Return the (x, y) coordinate for the center point of the cell that contains the specified text.  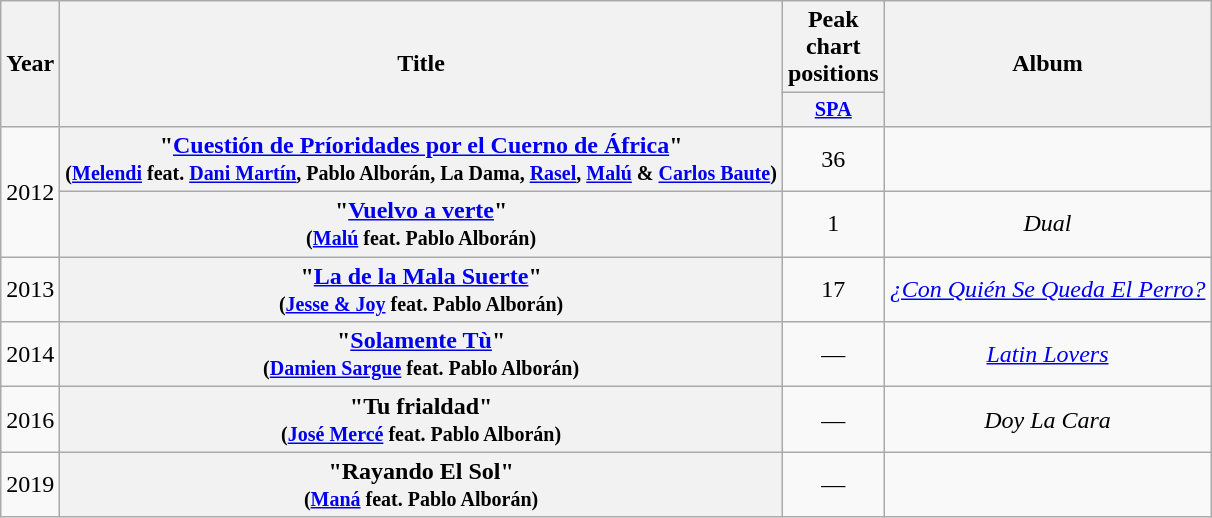
Dual (1048, 224)
2012 (30, 191)
Peak chart positions (833, 47)
Doy La Cara (1048, 420)
"Cuestión de Príoridades por el Cuerno de África"(Melendi feat. Dani Martín, Pablo Alborán, La Dama, Rasel, Malú & Carlos Baute) (422, 158)
2014 (30, 354)
"Solamente Tù"(Damien Sargue feat. Pablo Alborán) (422, 354)
1 (833, 224)
17 (833, 290)
2019 (30, 484)
SPA (833, 110)
"Tu frialdad"(José Mercé feat. Pablo Alborán) (422, 420)
"Rayando El Sol"(Maná feat. Pablo Alborán) (422, 484)
"La de la Mala Suerte"(Jesse & Joy feat. Pablo Alborán) (422, 290)
36 (833, 158)
Album (1048, 64)
Title (422, 64)
"Vuelvo a verte"(Malú feat. Pablo Alborán) (422, 224)
Latin Lovers (1048, 354)
¿Con Quién Se Queda El Perro? (1048, 290)
2013 (30, 290)
Year (30, 64)
2016 (30, 420)
